Detect which cell encompasses the target text, then output its [X, Y] center coordinate. 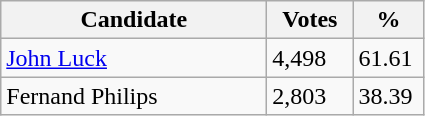
John Luck [134, 58]
Votes [310, 20]
2,803 [310, 96]
Fernand Philips [134, 96]
38.39 [388, 96]
61.61 [388, 58]
% [388, 20]
4,498 [310, 58]
Candidate [134, 20]
